Scan for the cell matching the given text and deliver its (X, Y) coordinate at center. 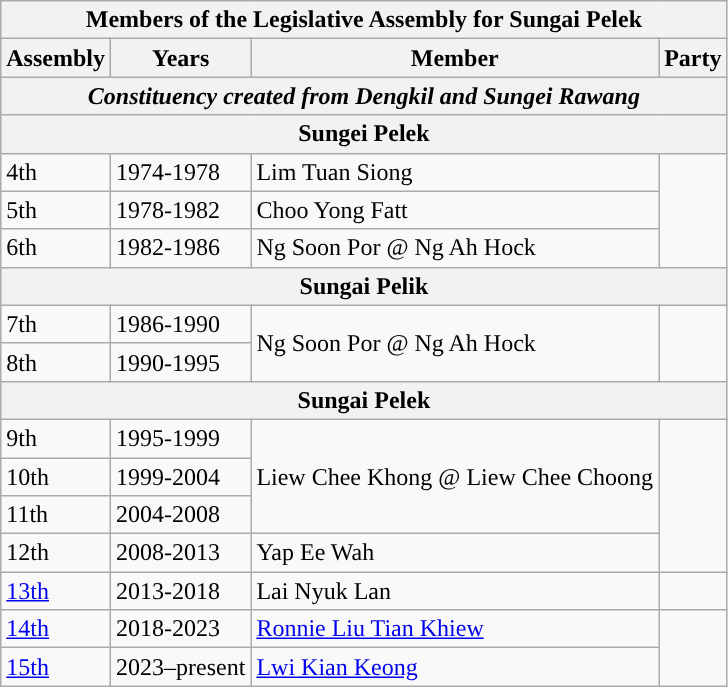
8th (56, 362)
Liew Chee Khong @ Liew Chee Choong (455, 476)
Member (455, 58)
1995-1999 (180, 438)
14th (56, 629)
Sungai Pelik (364, 286)
15th (56, 667)
1990-1995 (180, 362)
1982-1986 (180, 248)
11th (56, 515)
4th (56, 172)
2008-2013 (180, 553)
Lai Nyuk Lan (455, 591)
Ronnie Liu Tian Khiew (455, 629)
5th (56, 210)
Lwi Kian Keong (455, 667)
1999-2004 (180, 477)
Sungei Pelek (364, 134)
1974-1978 (180, 172)
2004-2008 (180, 515)
Party (693, 58)
2013-2018 (180, 591)
1986-1990 (180, 324)
13th (56, 591)
1978-1982 (180, 210)
7th (56, 324)
Sungai Pelek (364, 400)
Constituency created from Dengkil and Sungei Rawang (364, 96)
Assembly (56, 58)
Lim Tuan Siong (455, 172)
Members of the Legislative Assembly for Sungai Pelek (364, 20)
12th (56, 553)
9th (56, 438)
2023–present (180, 667)
2018-2023 (180, 629)
Yap Ee Wah (455, 553)
Choo Yong Fatt (455, 210)
6th (56, 248)
10th (56, 477)
Years (180, 58)
